Detect which cell encompasses the target text, then output its (X, Y) center coordinate. 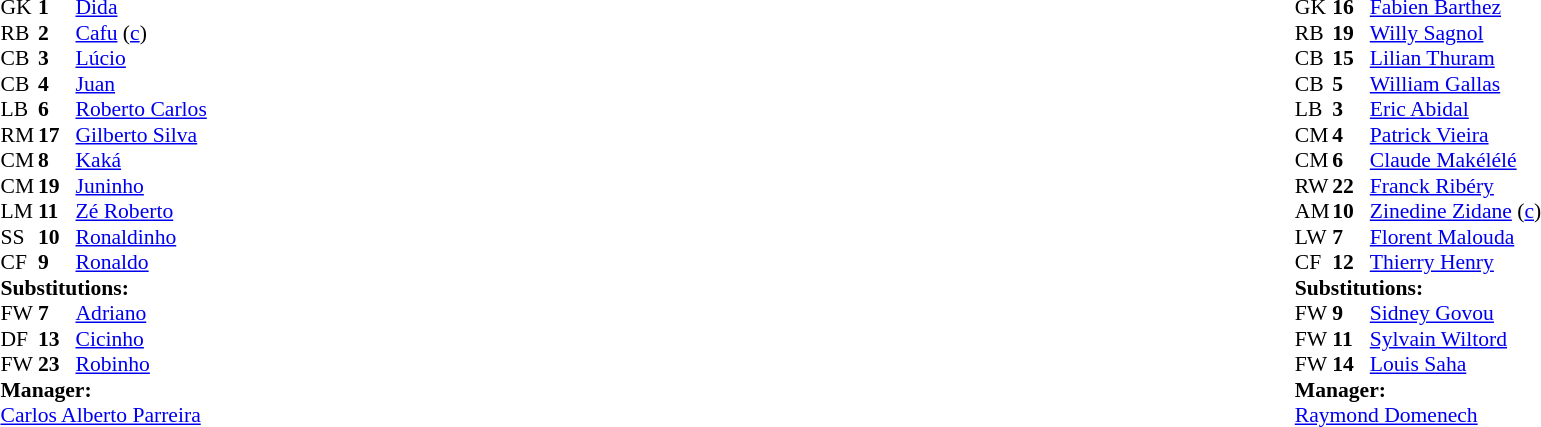
Lilian Thuram (1456, 59)
2 (57, 33)
Roberto Carlos (142, 109)
Juninho (142, 186)
13 (57, 339)
Franck Ribéry (1456, 186)
Adriano (142, 313)
Patrick Vieira (1456, 135)
Florent Malouda (1456, 237)
Cicinho (142, 339)
Zinedine Zidane (c) (1456, 211)
Lúcio (142, 59)
8 (57, 161)
Eric Abidal (1456, 109)
23 (57, 365)
Cafu (c) (142, 33)
AM (1314, 211)
5 (1351, 84)
Gilberto Silva (142, 135)
Zé Roberto (142, 211)
Juan (142, 84)
William Gallas (1456, 84)
15 (1351, 59)
17 (57, 135)
RW (1314, 186)
Kaká (142, 161)
LM (19, 211)
Ronaldo (142, 263)
12 (1351, 263)
LW (1314, 237)
Thierry Henry (1456, 263)
DF (19, 339)
Claude Makélélé (1456, 161)
Louis Saha (1456, 365)
Sylvain Wiltord (1456, 339)
RM (19, 135)
SS (19, 237)
Sidney Govou (1456, 313)
Ronaldinho (142, 237)
14 (1351, 365)
Robinho (142, 365)
Willy Sagnol (1456, 33)
22 (1351, 186)
